Identify which cell holds the provided text, then report its [X, Y] central coordinate. 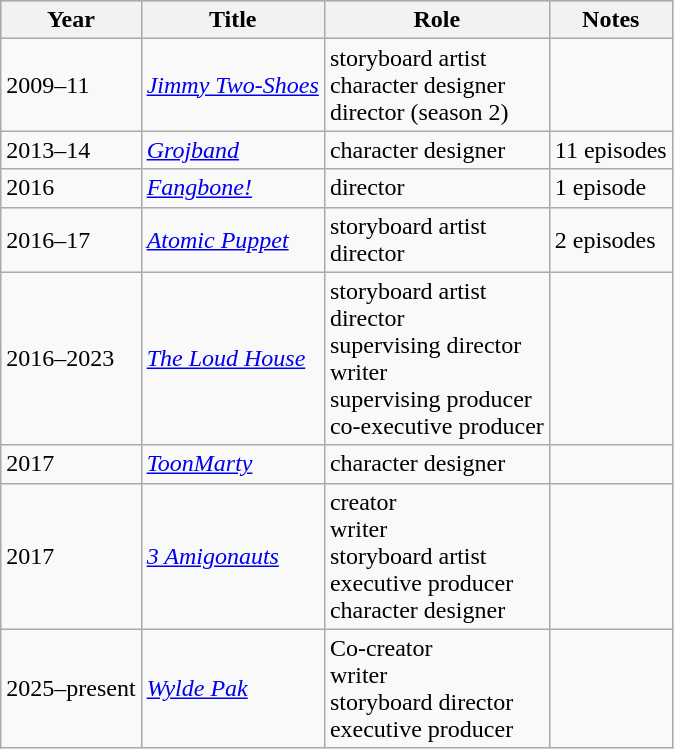
Notes [610, 20]
ToonMarty [232, 464]
2016 [71, 188]
2009–11 [71, 85]
storyboard artistdirector [436, 240]
Atomic Puppet [232, 240]
2 episodes [610, 240]
creatorwriterstoryboard artistexecutive producercharacter designer [436, 556]
Wylde Pak [232, 688]
director [436, 188]
storyboard artistcharacter designerdirector (season 2) [436, 85]
Role [436, 20]
storyboard artistdirectorsupervising directorwritersupervising producerco-executive producer [436, 358]
2013–14 [71, 150]
2016–2023 [71, 358]
Jimmy Two-Shoes [232, 85]
Year [71, 20]
Co-creatorwriterstoryboard directorexecutive producer [436, 688]
Grojband [232, 150]
2016–17 [71, 240]
3 Amigonauts [232, 556]
11 episodes [610, 150]
Fangbone! [232, 188]
1 episode [610, 188]
The Loud House [232, 358]
2025–present [71, 688]
Title [232, 20]
